Extract the (x, y) coordinate from the center of the cell holding the provided text.  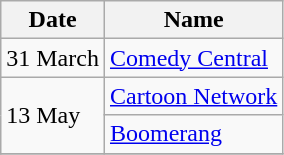
13 May (53, 115)
Date (53, 20)
31 March (53, 58)
Name (193, 20)
Comedy Central (193, 58)
Boomerang (193, 134)
Cartoon Network (193, 96)
